Output the [X, Y] coordinate of the center of the cell containing the given text.  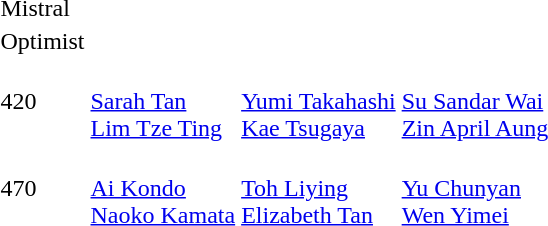
Yumi TakahashiKae Tsugaya [319, 101]
Sarah TanLim Tze Ting [163, 101]
